Identify which cell holds the provided text, then report its (X, Y) central coordinate. 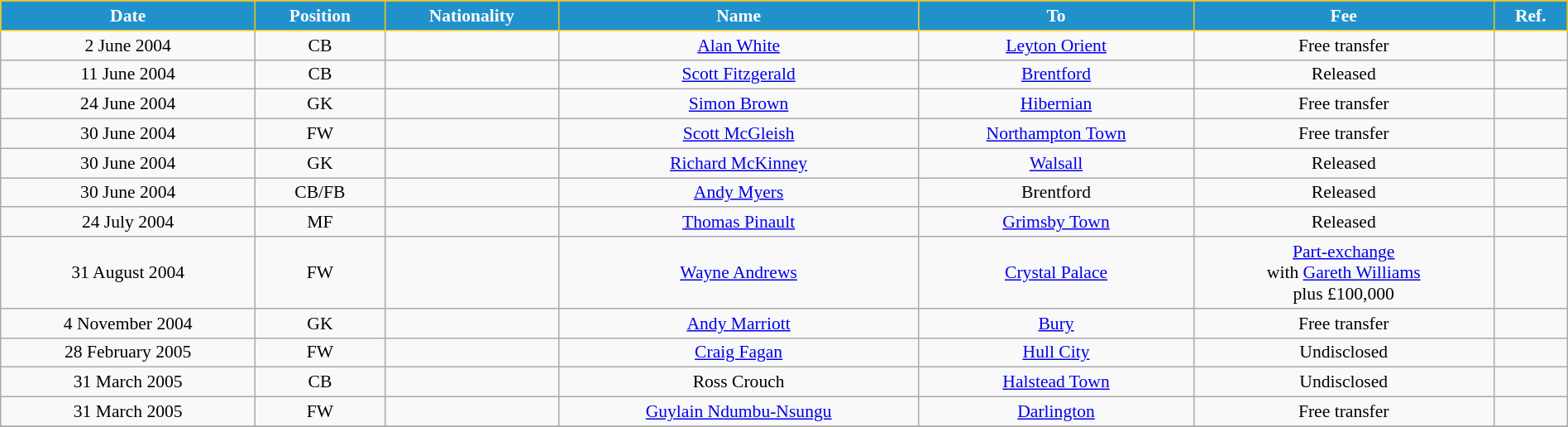
31 August 2004 (128, 273)
CB/FB (321, 193)
Scott McGleish (739, 134)
Northampton Town (1056, 134)
2 June 2004 (128, 46)
24 June 2004 (128, 104)
Andy Myers (739, 193)
11 June 2004 (128, 74)
Name (739, 16)
Wayne Andrews (739, 273)
Fee (1343, 16)
28 February 2005 (128, 353)
Andy Marriott (739, 324)
Bury (1056, 324)
Ross Crouch (739, 382)
Craig Fagan (739, 353)
Grimsby Town (1056, 223)
Simon Brown (739, 104)
MF (321, 223)
Halstead Town (1056, 382)
Guylain Ndumbu-Nsungu (739, 412)
Walsall (1056, 163)
Leyton Orient (1056, 46)
Crystal Palace (1056, 273)
Position (321, 16)
Part-exchangewith Gareth Williamsplus £100,000 (1343, 273)
To (1056, 16)
Richard McKinney (739, 163)
Hibernian (1056, 104)
Ref. (1530, 16)
4 November 2004 (128, 324)
Alan White (739, 46)
24 July 2004 (128, 223)
Thomas Pinault (739, 223)
Hull City (1056, 353)
Nationality (471, 16)
Scott Fitzgerald (739, 74)
Darlington (1056, 412)
Date (128, 16)
